Scan for the cell matching the given text and deliver its (X, Y) coordinate at center. 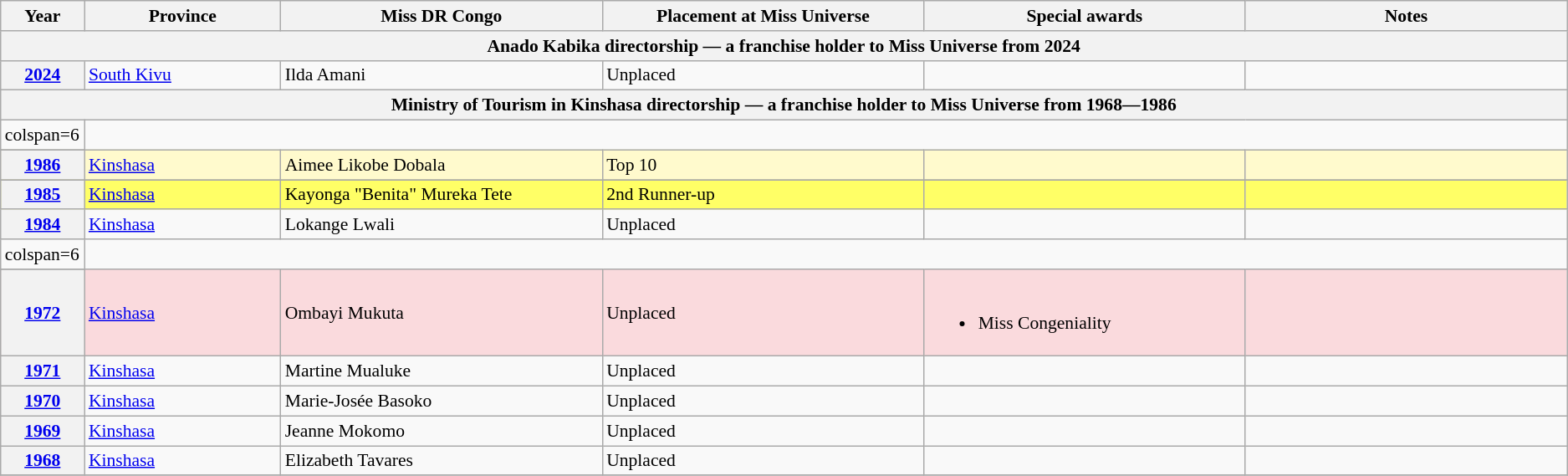
2nd Runner-up (763, 195)
Province (182, 16)
Special awards (1085, 16)
Ministry of Tourism in Kinshasa directorship — a franchise holder to Miss Universe from 1968―1986 (784, 105)
Martine Mualuke (442, 371)
Aimee Likobe Dobala (442, 165)
1971 (43, 371)
Notes (1406, 16)
1972 (43, 313)
Jeanne Mokomo (442, 431)
1985 (43, 195)
1984 (43, 225)
Anado Kabika directorship — a franchise holder to Miss Universe from 2024 (784, 46)
1968 (43, 461)
2024 (43, 75)
Miss Congeniality (1085, 313)
Lokange Lwali (442, 225)
Placement at Miss Universe (763, 16)
Miss DR Congo (442, 16)
Top 10 (763, 165)
Ombayi Mukuta (442, 313)
South Kivu (182, 75)
1986 (43, 165)
Ilda Amani (442, 75)
Marie-Josée Basoko (442, 402)
Kayonga "Benita" Mureka Tete (442, 195)
1969 (43, 431)
Year (43, 16)
1970 (43, 402)
Elizabeth Tavares (442, 461)
